Extract the [x, y] coordinate from the center of the cell holding the provided text.  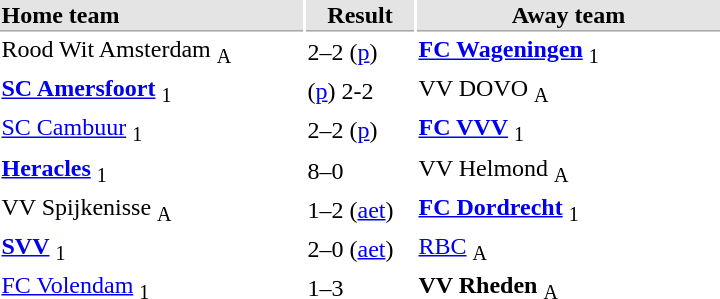
VV Helmond A [568, 170]
RBC A [568, 249]
FC VVV 1 [568, 131]
1–2 (aet) [360, 210]
VV Spijkenisse A [152, 210]
VV DOVO A [568, 92]
8–0 [360, 170]
2–0 (aet) [360, 249]
Heracles 1 [152, 170]
(p) 2-2 [360, 92]
FC Wageningen 1 [568, 52]
SVV 1 [152, 249]
Away team [568, 16]
FC Dordrecht 1 [568, 210]
Home team [152, 16]
Result [360, 16]
SC Amersfoort 1 [152, 92]
Rood Wit Amsterdam A [152, 52]
SC Cambuur 1 [152, 131]
